Return the [x, y] coordinate for the center point of the cell that contains the specified text.  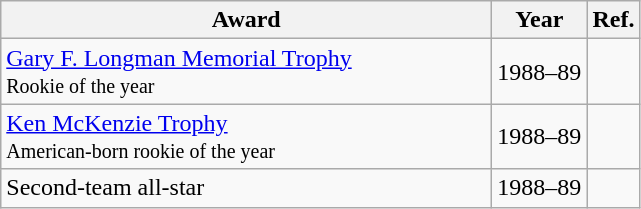
Ken McKenzie TrophyAmerican-born rookie of the year [246, 136]
Year [540, 20]
Award [246, 20]
Second-team all-star [246, 188]
Gary F. Longman Memorial TrophyRookie of the year [246, 72]
Ref. [614, 20]
